Determine the [x, y] coordinate at the center of the cell enclosing the given text.  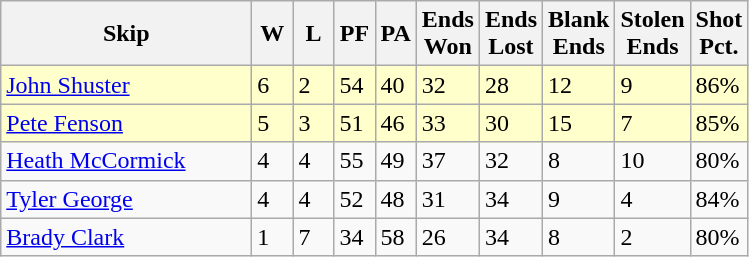
52 [354, 199]
PF [354, 34]
Pete Fenson [126, 123]
10 [652, 161]
6 [272, 85]
W [272, 34]
12 [579, 85]
Stolen Ends [652, 34]
26 [448, 237]
Heath McCormick [126, 161]
33 [448, 123]
48 [396, 199]
86% [719, 85]
55 [354, 161]
5 [272, 123]
58 [396, 237]
Tyler George [126, 199]
37 [448, 161]
Ends Lost [510, 34]
3 [314, 123]
PA [396, 34]
31 [448, 199]
54 [354, 85]
51 [354, 123]
46 [396, 123]
84% [719, 199]
40 [396, 85]
L [314, 34]
Blank Ends [579, 34]
30 [510, 123]
Shot Pct. [719, 34]
28 [510, 85]
49 [396, 161]
85% [719, 123]
Brady Clark [126, 237]
Ends Won [448, 34]
15 [579, 123]
John Shuster [126, 85]
1 [272, 237]
Skip [126, 34]
